Scan for the cell matching the given text and deliver its [x, y] coordinate at center. 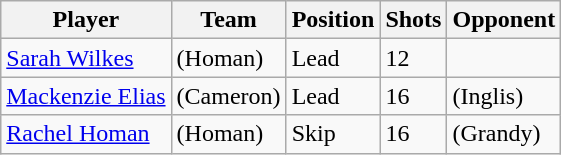
Position [333, 20]
Sarah Wilkes [86, 58]
(Grandy) [504, 134]
(Inglis) [504, 96]
(Cameron) [228, 96]
Rachel Homan [86, 134]
Player [86, 20]
Shots [414, 20]
Opponent [504, 20]
Team [228, 20]
Mackenzie Elias [86, 96]
Skip [333, 134]
12 [414, 58]
